From the cell containing the given text, extract its center point as [X, Y] coordinate. 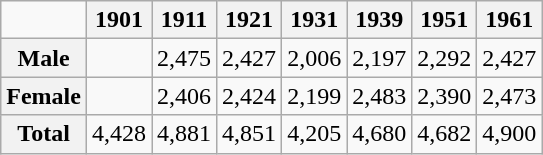
4,428 [118, 134]
2,483 [380, 96]
4,680 [380, 134]
4,900 [510, 134]
2,197 [380, 58]
4,205 [314, 134]
1921 [250, 20]
2,006 [314, 58]
2,390 [444, 96]
2,473 [510, 96]
2,475 [184, 58]
Female [44, 96]
4,682 [444, 134]
2,292 [444, 58]
4,881 [184, 134]
2,424 [250, 96]
1901 [118, 20]
1961 [510, 20]
Total [44, 134]
1939 [380, 20]
2,406 [184, 96]
Male [44, 58]
1911 [184, 20]
2,199 [314, 96]
4,851 [250, 134]
1931 [314, 20]
1951 [444, 20]
